Output the (X, Y) coordinate of the center of the cell containing the given text.  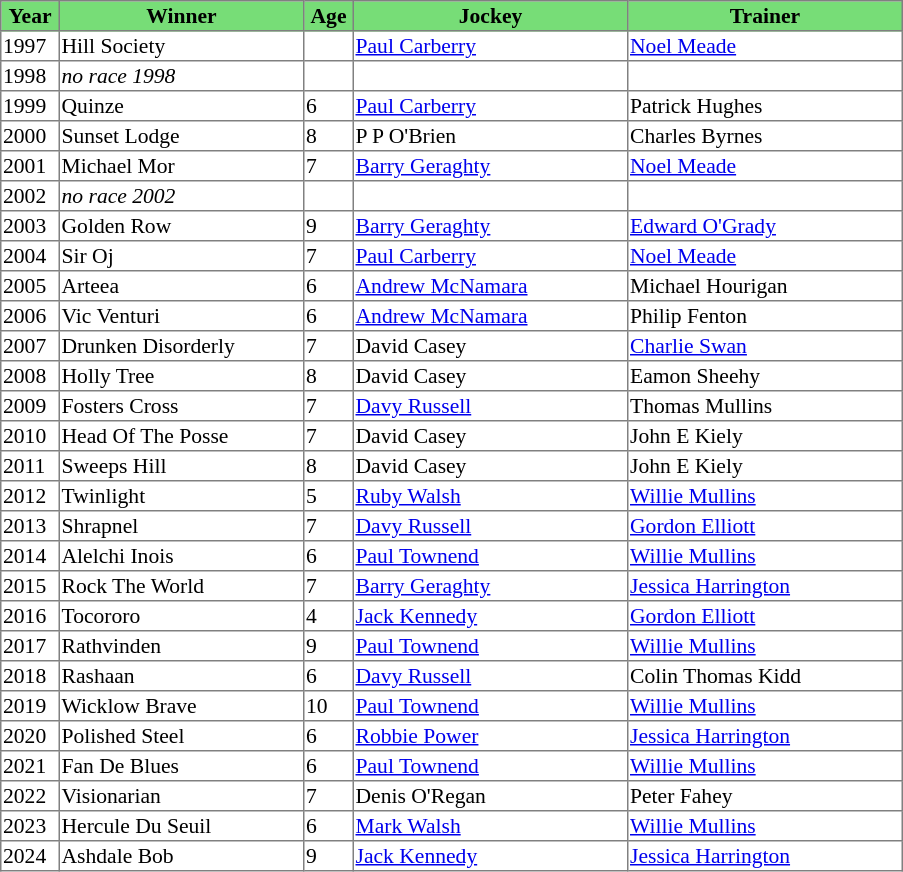
2018 (30, 676)
Twinlight (181, 496)
Tocororo (181, 616)
2014 (30, 556)
Rathvinden (181, 646)
Wicklow Brave (181, 706)
Age (329, 16)
Vic Venturi (181, 316)
5 (329, 496)
4 (329, 616)
2015 (30, 586)
Head Of The Posse (181, 436)
Quinze (181, 106)
Eamon Sheehy (765, 376)
Ashdale Bob (181, 856)
Sunset Lodge (181, 136)
Jockey (490, 16)
2009 (30, 406)
Charlie Swan (765, 346)
Shrapnel (181, 526)
2004 (30, 256)
2016 (30, 616)
1997 (30, 46)
Peter Fahey (765, 796)
2017 (30, 646)
2020 (30, 736)
2001 (30, 166)
1998 (30, 76)
2007 (30, 346)
Rock The World (181, 586)
2022 (30, 796)
2003 (30, 226)
Mark Walsh (490, 826)
2013 (30, 526)
Sweeps Hill (181, 466)
Year (30, 16)
Drunken Disorderly (181, 346)
1999 (30, 106)
2005 (30, 286)
2011 (30, 466)
Holly Tree (181, 376)
Philip Fenton (765, 316)
Trainer (765, 16)
Polished Steel (181, 736)
Winner (181, 16)
Thomas Mullins (765, 406)
Rashaan (181, 676)
Michael Mor (181, 166)
no race 1998 (181, 76)
Fan De Blues (181, 766)
Charles Byrnes (765, 136)
Patrick Hughes (765, 106)
2019 (30, 706)
2023 (30, 826)
2012 (30, 496)
Michael Hourigan (765, 286)
2021 (30, 766)
2002 (30, 196)
2024 (30, 856)
Colin Thomas Kidd (765, 676)
Hercule Du Seuil (181, 826)
Arteea (181, 286)
Ruby Walsh (490, 496)
2006 (30, 316)
Denis O'Regan (490, 796)
10 (329, 706)
Robbie Power (490, 736)
2008 (30, 376)
Golden Row (181, 226)
no race 2002 (181, 196)
Alelchi Inois (181, 556)
P P O'Brien (490, 136)
2010 (30, 436)
Fosters Cross (181, 406)
2000 (30, 136)
Edward O'Grady (765, 226)
Sir Oj (181, 256)
Visionarian (181, 796)
Hill Society (181, 46)
